Scan for the cell matching the given text and deliver its [X, Y] coordinate at center. 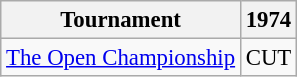
1974 [268, 20]
CUT [268, 58]
The Open Championship [121, 58]
Tournament [121, 20]
